Provide the (X, Y) coordinate of the cell's center where the given text is located.  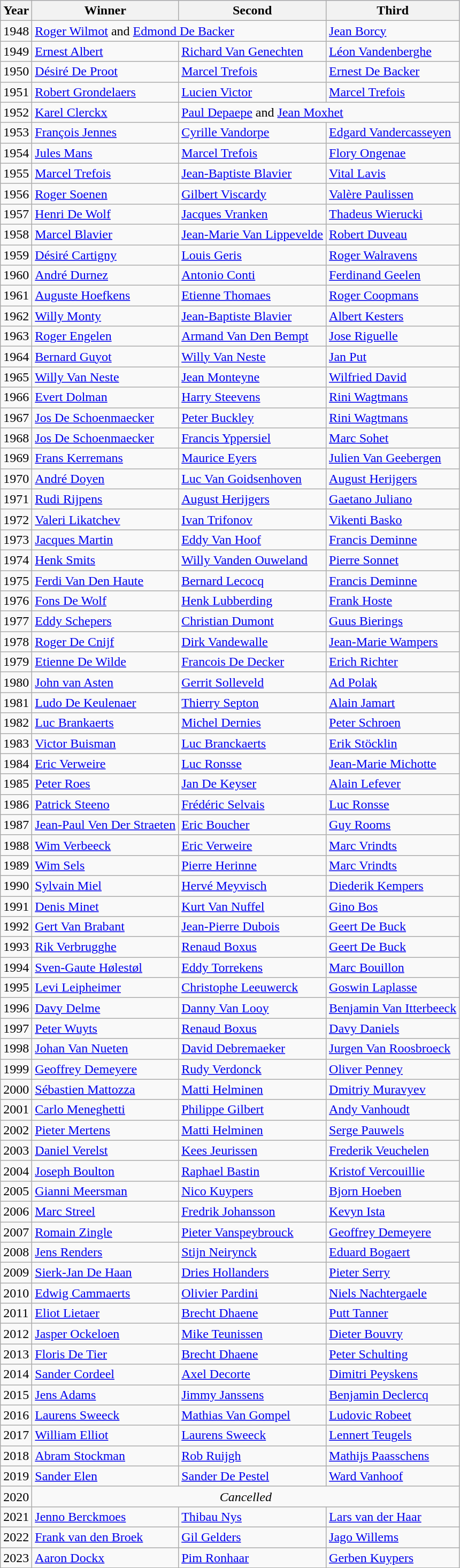
Robert Grondelaers (105, 92)
Dimitri Peyskens (393, 1374)
Roger De Cnijf (105, 642)
Peter Schulting (393, 1354)
Jenno Berckmoes (105, 1517)
1963 (16, 336)
1993 (16, 947)
Benjamin Declercq (393, 1395)
1996 (16, 1008)
Jan Put (393, 357)
Thadeus Wierucki (393, 214)
Dmitriy Muravyev (393, 1089)
Floris De Tier (105, 1354)
Erich Richter (393, 662)
1987 (16, 825)
1985 (16, 784)
1979 (16, 662)
Pieter Serry (393, 1273)
1975 (16, 580)
1964 (16, 357)
1988 (16, 845)
1968 (16, 438)
Rob Ruijgh (252, 1456)
Francois De Decker (252, 662)
Peter Roes (105, 784)
Jean-Marie Michotte (393, 764)
Bernard Guyot (105, 357)
Alain Lefever (393, 784)
1990 (16, 886)
1948 (16, 31)
2021 (16, 1517)
Désiré Cartigny (105, 255)
Fons De Wolf (105, 601)
1970 (16, 479)
Gerrit Solleveld (252, 682)
Léon Vandenberghe (393, 51)
1971 (16, 499)
Frédéric Selvais (252, 804)
2003 (16, 1150)
1997 (16, 1028)
1986 (16, 804)
Michel Dernies (252, 723)
Luc Brankaerts (105, 723)
1972 (16, 519)
Raphael Bastin (252, 1171)
1951 (16, 92)
Goswin Laplasse (393, 988)
Evert Dolman (105, 397)
Gilbert Viscardy (252, 194)
Jean Borcy (393, 31)
Rik Verbrugghe (105, 947)
1981 (16, 703)
Philippe Gilbert (252, 1110)
1952 (16, 112)
1994 (16, 967)
Eliot Lietaer (105, 1313)
Sébastien Mattozza (105, 1089)
Kurt Van Nuffel (252, 906)
Thierry Septon (252, 703)
Edwig Cammaerts (105, 1293)
1984 (16, 764)
1956 (16, 194)
Dries Hollanders (252, 1273)
2016 (16, 1415)
Jean-Marie Van Lippevelde (252, 234)
2000 (16, 1089)
Valeri Likatchev (105, 519)
Alain Jamart (393, 703)
Henri De Wolf (105, 214)
François Jennes (105, 133)
Bjorn Hoeben (393, 1191)
Frank Hoste (393, 601)
1949 (16, 51)
Diederik Kempers (393, 886)
Frans Kerremans (105, 458)
1978 (16, 642)
Daniel Verelst (105, 1150)
André Durnez (105, 275)
2004 (16, 1171)
Gianni Meersman (105, 1191)
Ward Vanhoof (393, 1476)
Luc Van Goidsenhoven (252, 479)
1958 (16, 234)
2001 (16, 1110)
1976 (16, 601)
Jean Monteyne (252, 377)
Victor Buisman (105, 743)
Rudi Rijpens (105, 499)
Wilfried David (393, 377)
Auguste Hoefkens (105, 296)
1957 (16, 214)
Oliver Penney (393, 1069)
Jacques Martin (105, 540)
Frederik Veuchelen (393, 1150)
Joseph Boulton (105, 1171)
Peter Buckley (252, 418)
Mathias Van Gompel (252, 1415)
Gil Gelders (252, 1537)
1999 (16, 1069)
Pieter Mertens (105, 1130)
1977 (16, 621)
2008 (16, 1252)
Wim Verbeeck (105, 845)
Roger Soenen (105, 194)
1982 (16, 723)
Eric Boucher (252, 825)
Willy Vanden Ouweland (252, 560)
1983 (16, 743)
Dirk Vandewalle (252, 642)
Gaetano Juliano (393, 499)
Sander De Pestel (252, 1476)
Danny Van Looy (252, 1008)
Jean-Pierre Dubois (252, 927)
Dieter Bouvry (393, 1334)
Antonio Conti (252, 275)
Kristof Vercouillie (393, 1171)
Paul Depaepe and Jean Moxhet (319, 112)
2019 (16, 1476)
Pim Ronhaar (252, 1558)
1954 (16, 153)
Jan De Keyser (252, 784)
2014 (16, 1374)
Mike Teunissen (252, 1334)
1967 (16, 418)
Davy Delme (105, 1008)
Year (16, 11)
Ferdinand Geelen (393, 275)
Putt Tanner (393, 1313)
Pieter Vanspeybrouck (252, 1232)
Roger Wilmot and Edmond De Backer (179, 31)
Wim Sels (105, 865)
Christian Dumont (252, 621)
Bernard Lecocq (252, 580)
Albert Kesters (393, 316)
2013 (16, 1354)
Sylvain Miel (105, 886)
Willy Monty (105, 316)
Etienne Thomaes (252, 296)
1980 (16, 682)
Serge Pauwels (393, 1130)
1962 (16, 316)
Lennert Teugels (393, 1435)
2017 (16, 1435)
Jacques Vranken (252, 214)
1955 (16, 173)
Julien Van Geebergen (393, 458)
Jean-Marie Wampers (393, 642)
Roger Coopmans (393, 296)
Jens Adams (105, 1395)
2005 (16, 1191)
Guy Rooms (393, 825)
Sander Cordeel (105, 1374)
Henk Lubberding (252, 601)
Eddy Schepers (105, 621)
Axel Decorte (252, 1374)
Jean-Paul Ven Der Straeten (105, 825)
Third (393, 11)
Armand Van Den Bempt (252, 336)
Benjamin Van Itterbeeck (393, 1008)
André Doyen (105, 479)
Edgard Vandercasseyen (393, 133)
Roger Walravens (393, 255)
2015 (16, 1395)
Thibau Nys (252, 1517)
Jimmy Janssens (252, 1395)
2023 (16, 1558)
Vital Lavis (393, 173)
1950 (16, 72)
Désiré De Proot (105, 72)
1953 (16, 133)
2007 (16, 1232)
Valère Paulissen (393, 194)
Romain Zingle (105, 1232)
1966 (16, 397)
Eddy Van Hoof (252, 540)
John van Asten (105, 682)
Jose Riguelle (393, 336)
Francis Yppersiel (252, 438)
1989 (16, 865)
1992 (16, 927)
Davy Daniels (393, 1028)
Louis Geris (252, 255)
Jasper Ockeloen (105, 1334)
1991 (16, 906)
Etienne De Wilde (105, 662)
Kees Jeurissen (252, 1150)
Roger Engelen (105, 336)
Robert Duveau (393, 234)
Patrick Steeno (105, 804)
2012 (16, 1334)
1974 (16, 560)
Winner (105, 11)
Lucien Victor (252, 92)
Frank van den Broek (105, 1537)
Denis Minet (105, 906)
Andy Vanhoudt (393, 1110)
Ludo De Keulenaer (105, 703)
Johan Van Nueten (105, 1049)
2018 (16, 1456)
Marc Sohet (393, 438)
2009 (16, 1273)
Christophe Leeuwerck (252, 988)
1960 (16, 275)
Sven-Gaute Hølestøl (105, 967)
Ferdi Van Den Haute (105, 580)
Gerben Kuypers (393, 1558)
Gino Bos (393, 906)
Marc Streel (105, 1211)
Ernest Albert (105, 51)
1965 (16, 377)
1961 (16, 296)
Jago Willems (393, 1537)
Kevyn Ista (393, 1211)
David Debremaeker (252, 1049)
Stijn Neirynck (252, 1252)
Levi Leipheimer (105, 988)
Peter Schroen (393, 723)
Maurice Eyers (252, 458)
Ad Polak (393, 682)
2020 (16, 1496)
Cyrille Vandorpe (252, 133)
1959 (16, 255)
Nico Kuypers (252, 1191)
1969 (16, 458)
Richard Van Genechten (252, 51)
Ludovic Robeet (393, 1415)
2011 (16, 1313)
Jens Renders (105, 1252)
Lars van der Haar (393, 1517)
Pierre Sonnet (393, 560)
Eddy Torrekens (252, 967)
2002 (16, 1130)
Jules Mans (105, 153)
Ernest De Backer (393, 72)
Jurgen Van Roosbroeck (393, 1049)
Sierk-Jan De Haan (105, 1273)
Vikenti Basko (393, 519)
Niels Nachtergaele (393, 1293)
Fredrik Johansson (252, 1211)
Luc Branckaerts (252, 743)
Peter Wuyts (105, 1028)
Henk Smits (105, 560)
2010 (16, 1293)
Aaron Dockx (105, 1558)
Guus Bierings (393, 621)
Sander Elen (105, 1476)
2006 (16, 1211)
Pierre Herinne (252, 865)
Abram Stockman (105, 1456)
Olivier Pardini (252, 1293)
1995 (16, 988)
Hervé Meyvisch (252, 886)
Carlo Meneghetti (105, 1110)
William Elliot (105, 1435)
Mathijs Paasschens (393, 1456)
Erik Stöcklin (393, 743)
Ivan Trifonov (252, 519)
Cancelled (246, 1496)
Karel Clerckx (105, 112)
Eduard Bogaert (393, 1252)
Marc Bouillon (393, 967)
1998 (16, 1049)
Marcel Blavier (105, 234)
Second (252, 11)
Harry Steevens (252, 397)
2022 (16, 1537)
Gert Van Brabant (105, 927)
Rudy Verdonck (252, 1069)
1973 (16, 540)
Flory Ongenae (393, 153)
